Output the [X, Y] coordinate of the center of the cell containing the given text.  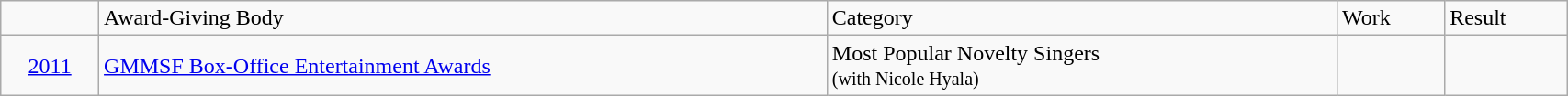
Category [1082, 18]
GMMSF Box-Office Entertainment Awards [463, 66]
Result [1506, 18]
2011 [50, 66]
Most Popular Novelty Singers (with Nicole Hyala) [1082, 66]
Award-Giving Body [463, 18]
Work [1391, 18]
